Return the (x, y) coordinate for the center point of the cell that contains the specified text.  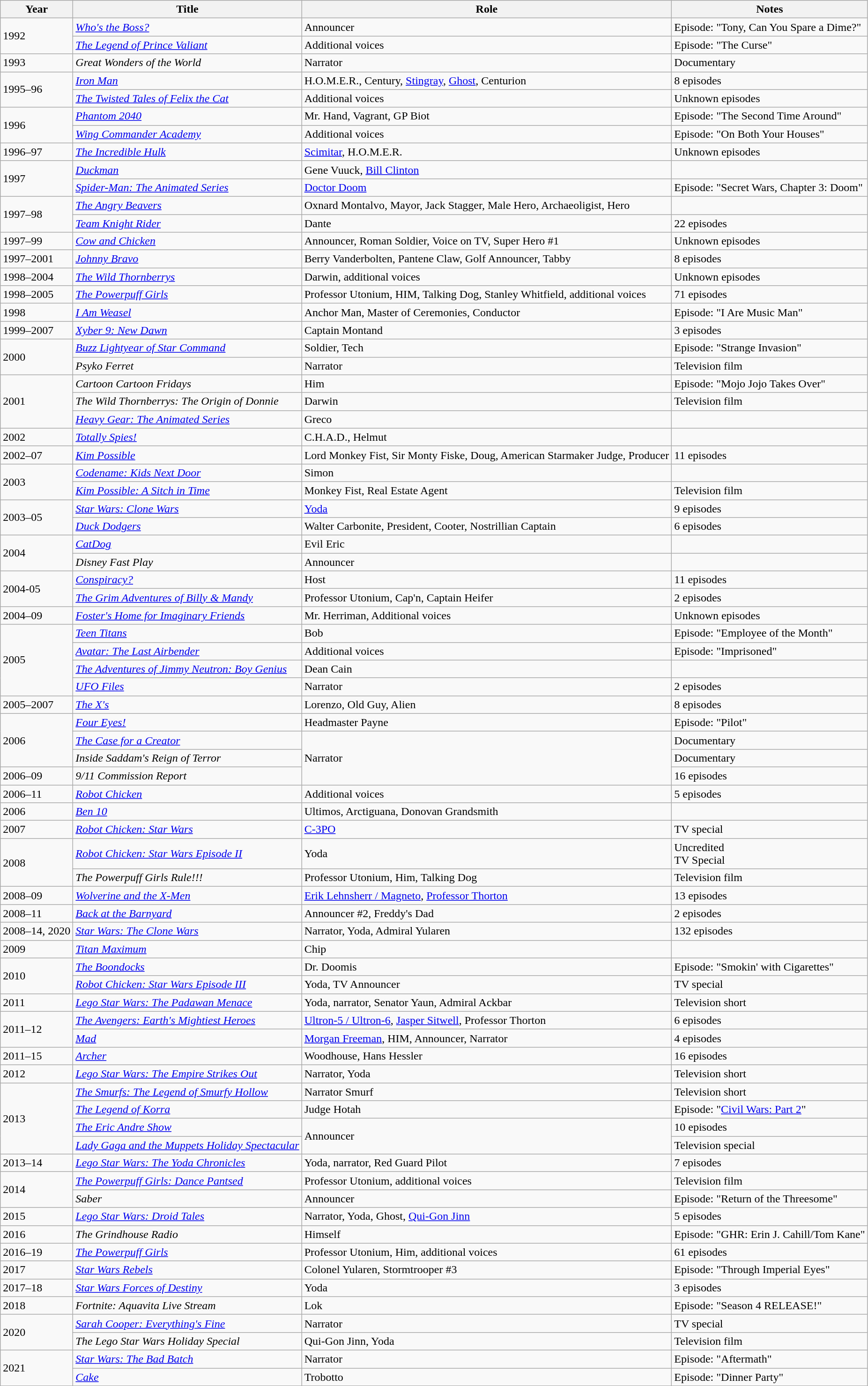
Inside Saddam's Reign of Terror (187, 758)
2016–19 (37, 1252)
1998–2004 (37, 277)
Episode: "Civil Wars: Part 2" (770, 1110)
Narrator, Yoda, Ghost, Qui-Gon Jinn (487, 1216)
Codename: Kids Next Door (187, 473)
Professor Utonium, Him, additional voices (487, 1252)
2002–07 (37, 455)
Phantom 2040 (187, 116)
1996 (37, 125)
Cartoon Cartoon Fridays (187, 384)
UFO Files (187, 687)
Television special (770, 1145)
Avatar: The Last Airbender (187, 651)
The Adventures of Jimmy Neutron: Boy Genius (187, 669)
Mr. Herriman, Additional voices (487, 615)
1998 (37, 312)
Title (187, 9)
Host (487, 580)
The Avengers: Earth's Mightiest Heroes (187, 1020)
The Legend of Prince Valiant (187, 45)
Notes (770, 9)
2015 (37, 1216)
Kim Possible: A Sitch in Time (187, 490)
Episode: "The Second Time Around" (770, 116)
Iron Man (187, 81)
Woodhouse, Hans Hessler (487, 1056)
1997–98 (37, 214)
Captain Montand (487, 330)
Episode: "Dinner Party" (770, 1377)
Evil Eric (487, 544)
Oxnard Montalvo, Mayor, Jack Stagger, Male Hero, Archaeoligist, Hero (487, 205)
The Wild Thornberrys (187, 277)
2005–2007 (37, 704)
2002 (37, 437)
2004–09 (37, 615)
The Eric Andre Show (187, 1127)
The Powerpuff Girls Rule!!! (187, 878)
Star Wars Forces of Destiny (187, 1288)
Mad (187, 1038)
Morgan Freeman, HIM, Announcer, Narrator (487, 1038)
Episode: "Aftermath" (770, 1359)
Robot Chicken: Star Wars Episode III (187, 985)
Dr. Doomis (487, 967)
2018 (37, 1305)
2006–09 (37, 776)
Robot Chicken: Star Wars Episode II (187, 853)
The Angry Beavers (187, 205)
Episode: "Through Imperial Eyes" (770, 1270)
Professor Utonium, additional voices (487, 1181)
Darwin (487, 401)
The X's (187, 704)
2011–15 (37, 1056)
Lady Gaga and the Muppets Holiday Spectacular (187, 1145)
Doctor Doom (487, 187)
Who's the Boss? (187, 27)
Professor Utonium, HIM, Talking Dog, Stanley Whitfield, additional voices (487, 295)
9/11 Commission Report (187, 776)
Psyko Ferret (187, 366)
Titan Maximum (187, 949)
Episode: "Employee of the Month" (770, 633)
Episode: "GHR: Erin J. Cahill/Tom Kane" (770, 1234)
The Smurfs: The Legend of Smurfy Hollow (187, 1092)
Episode: "Strange Invasion" (770, 348)
Mr. Hand, Vagrant, GP Biot (487, 116)
Episode: "Season 4 RELEASE!" (770, 1305)
2004-05 (37, 589)
2020 (37, 1332)
The Incredible Hulk (187, 152)
Lego Star Wars: The Padawan Menace (187, 1002)
Yoda, narrator, Red Guard Pilot (487, 1163)
1997 (37, 178)
9 episodes (770, 508)
Lego Star Wars: The Yoda Chronicles (187, 1163)
2016 (37, 1234)
UncreditedTV Special (770, 853)
71 episodes (770, 295)
1996–97 (37, 152)
61 episodes (770, 1252)
Saber (187, 1199)
Cow and Chicken (187, 241)
Him (487, 384)
2011 (37, 1002)
Episode: "Smokin' with Cigarettes" (770, 967)
Soldier, Tech (487, 348)
Headmaster Payne (487, 722)
Episode: "Tony, Can You Spare a Dime?" (770, 27)
C.H.A.D., Helmut (487, 437)
2008–14, 2020 (37, 931)
Fortnite: Aquavita Live Stream (187, 1305)
The Case for a Creator (187, 740)
Buzz Lightyear of Star Command (187, 348)
Yoda, TV Announcer (487, 985)
The Twisted Tales of Felix the Cat (187, 98)
Wing Commander Academy (187, 134)
13 episodes (770, 896)
I Am Weasel (187, 312)
Year (37, 9)
Greco (487, 419)
2013–14 (37, 1163)
Episode: "On Both Your Houses" (770, 134)
Judge Hotah (487, 1110)
Back at the Barnyard (187, 913)
2011–12 (37, 1029)
132 episodes (770, 931)
The Grim Adventures of Billy & Mandy (187, 598)
Ben 10 (187, 812)
Lego Star Wars: Droid Tales (187, 1216)
1993 (37, 63)
2013 (37, 1119)
Kim Possible (187, 455)
Sarah Cooper: Everything's Fine (187, 1323)
2007 (37, 830)
Lorenzo, Old Guy, Alien (487, 704)
CatDog (187, 544)
The Legend of Korra (187, 1110)
Yoda, narrator, Senator Yaun, Admiral Ackbar (487, 1002)
Star Wars Rebels (187, 1270)
Episode: "Imprisoned" (770, 651)
Lok (487, 1305)
10 episodes (770, 1127)
Himself (487, 1234)
2006–11 (37, 794)
2008–11 (37, 913)
2008–09 (37, 896)
Colonel Yularen, Stormtrooper #3 (487, 1270)
2001 (37, 401)
2012 (37, 1074)
2014 (37, 1190)
Gene Vuuck, Bill Clinton (487, 170)
Star Wars: Clone Wars (187, 508)
2004 (37, 553)
Episode: "I Are Music Man" (770, 312)
Episode: "Pilot" (770, 722)
Episode: "Secret Wars, Chapter 3: Doom" (770, 187)
Professor Utonium, Cap'n, Captain Heifer (487, 598)
Narrator Smurf (487, 1092)
Lego Star Wars: The Empire Strikes Out (187, 1074)
2010 (37, 976)
Professor Utonium, Him, Talking Dog (487, 878)
The Lego Star Wars Holiday Special (187, 1341)
Episode: "Return of the Threesome" (770, 1199)
Episode: "Mojo Jojo Takes Over" (770, 384)
2003 (37, 482)
Great Wonders of the World (187, 63)
Lord Monkey Fist, Sir Monty Fiske, Doug, American Starmaker Judge, Producer (487, 455)
Wolverine and the X-Men (187, 896)
7 episodes (770, 1163)
Announcer, Roman Soldier, Voice on TV, Super Hero #1 (487, 241)
2017–18 (37, 1288)
Foster's Home for Imaginary Friends (187, 615)
2000 (37, 357)
Narrator, Yoda, Admiral Yularen (487, 931)
Four Eyes! (187, 722)
1999–2007 (37, 330)
Scimitar, H.O.M.E.R. (487, 152)
Star Wars: The Bad Batch (187, 1359)
22 episodes (770, 223)
Erik Lehnsherr / Magneto, Professor Thorton (487, 896)
Trobotto (487, 1377)
2009 (37, 949)
4 episodes (770, 1038)
Announcer #2, Freddy's Dad (487, 913)
Ultimos, Arctiguana, Donovan Grandsmith (487, 812)
1998–2005 (37, 295)
Narrator, Yoda (487, 1074)
Robot Chicken (187, 794)
Berry Vanderbolten, Pantene Claw, Golf Announcer, Tabby (487, 259)
Heavy Gear: The Animated Series (187, 419)
Chip (487, 949)
The Wild Thornberrys: The Origin of Donnie (187, 401)
2003–05 (37, 517)
Team Knight Rider (187, 223)
Bob (487, 633)
Cake (187, 1377)
Conspiracy? (187, 580)
Totally Spies! (187, 437)
1997–99 (37, 241)
Simon (487, 473)
Episode: "The Curse" (770, 45)
C-3PO (487, 830)
Role (487, 9)
H.O.M.E.R., Century, Stingray, Ghost, Centurion (487, 81)
Dante (487, 223)
Dean Cain (487, 669)
Anchor Man, Master of Ceremonies, Conductor (487, 312)
Monkey Fist, Real Estate Agent (487, 490)
Spider-Man: The Animated Series (187, 187)
1992 (37, 36)
Duck Dodgers (187, 526)
Disney Fast Play (187, 562)
Robot Chicken: Star Wars (187, 830)
Johnny Bravo (187, 259)
The Powerpuff Girls: Dance Pantsed (187, 1181)
Walter Carbonite, President, Cooter, Nostrillian Captain (487, 526)
Duckman (187, 170)
1995–96 (37, 89)
Xyber 9: New Dawn (187, 330)
2008 (37, 863)
2005 (37, 660)
Archer (187, 1056)
Star Wars: The Clone Wars (187, 931)
Ultron-5 / Ultron-6, Jasper Sitwell, Professor Thorton (487, 1020)
Teen Titans (187, 633)
2017 (37, 1270)
Qui-Gon Jinn, Yoda (487, 1341)
The Grindhouse Radio (187, 1234)
Darwin, additional voices (487, 277)
The Boondocks (187, 967)
2021 (37, 1368)
1997–2001 (37, 259)
